Scan for the cell matching the given text and deliver its (x, y) coordinate at center. 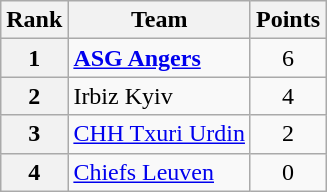
Rank (34, 20)
CHH Txuri Urdin (160, 134)
6 (288, 58)
Points (288, 20)
0 (288, 172)
3 (34, 134)
1 (34, 58)
Irbiz Kyiv (160, 96)
Team (160, 20)
ASG Angers (160, 58)
Chiefs Leuven (160, 172)
